Locate the cell with the specified text and output its (X, Y) center coordinate. 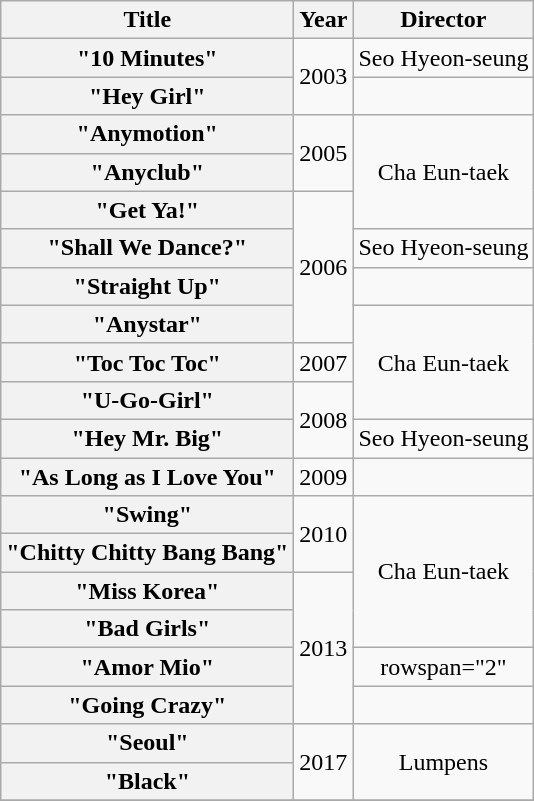
"Hey Mr. Big" (148, 438)
"Chitty Chitty Bang Bang" (148, 553)
"Anystar" (148, 324)
"10 Minutes" (148, 58)
"Anyclub" (148, 172)
Title (148, 20)
2013 (324, 648)
"Get Ya!" (148, 210)
Lumpens (444, 762)
2003 (324, 77)
"Swing" (148, 515)
"Straight Up" (148, 286)
2008 (324, 419)
"Amor Mio" (148, 667)
2010 (324, 534)
2006 (324, 267)
2017 (324, 762)
rowspan="2" (444, 667)
"Hey Girl" (148, 96)
"Shall We Dance?" (148, 248)
"Bad Girls" (148, 629)
Year (324, 20)
2009 (324, 477)
2007 (324, 362)
"Toc Toc Toc" (148, 362)
"Black" (148, 781)
"U-Go-Girl" (148, 400)
"Seoul" (148, 743)
"As Long as I Love You" (148, 477)
"Anymotion" (148, 134)
"Miss Korea" (148, 591)
"Going Crazy" (148, 705)
Director (444, 20)
2005 (324, 153)
